Determine the [X, Y] coordinate at the center of the cell enclosing the given text.  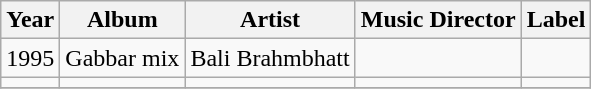
Bali Brahmbhatt [270, 58]
Music Director [438, 20]
Album [122, 20]
Artist [270, 20]
Gabbar mix [122, 58]
Label [556, 20]
Year [30, 20]
1995 [30, 58]
